Extract the [x, y] coordinate from the center of the cell holding the provided text.  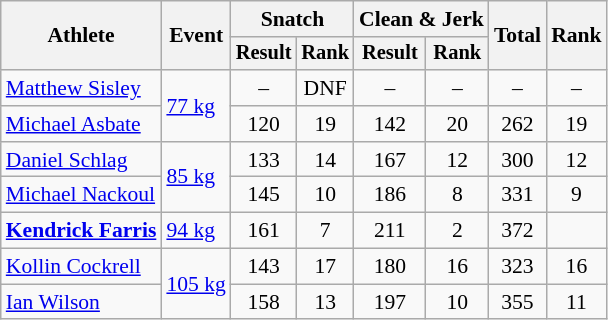
197 [390, 302]
143 [264, 267]
161 [264, 231]
94 kg [196, 231]
17 [325, 267]
Matthew Sisley [82, 88]
355 [518, 302]
14 [325, 160]
Michael Asbate [82, 124]
133 [264, 160]
Daniel Schlag [82, 160]
Total [518, 36]
120 [264, 124]
262 [518, 124]
13 [325, 302]
372 [518, 231]
158 [264, 302]
Kendrick Farris [82, 231]
211 [390, 231]
2 [458, 231]
85 kg [196, 178]
8 [458, 195]
186 [390, 195]
11 [576, 302]
77 kg [196, 106]
Athlete [82, 36]
7 [325, 231]
20 [458, 124]
Clean & Jerk [422, 19]
105 kg [196, 284]
Event [196, 36]
Michael Nackoul [82, 195]
DNF [325, 88]
167 [390, 160]
145 [264, 195]
300 [518, 160]
Ian Wilson [82, 302]
9 [576, 195]
Kollin Cockrell [82, 267]
331 [518, 195]
323 [518, 267]
180 [390, 267]
Snatch [292, 19]
142 [390, 124]
